Return the [X, Y] coordinate for the center point of the cell that contains the specified text.  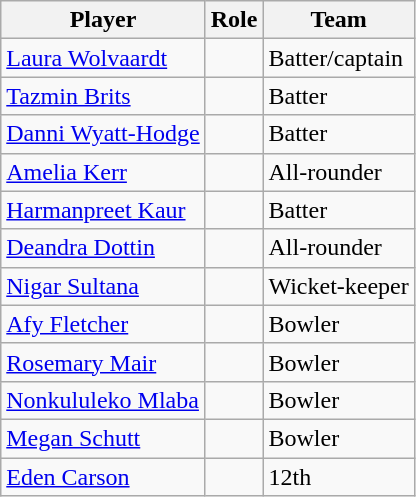
Batter/captain [338, 58]
Eden Carson [103, 477]
Megan Schutt [103, 438]
Nigar Sultana [103, 286]
Rosemary Mair [103, 362]
Afy Fletcher [103, 324]
Player [103, 20]
Nonkululeko Mlaba [103, 400]
Role [234, 20]
Laura Wolvaardt [103, 58]
Amelia Kerr [103, 172]
Wicket-keeper [338, 286]
Deandra Dottin [103, 248]
Team [338, 20]
Tazmin Brits [103, 96]
Danni Wyatt-Hodge [103, 134]
Harmanpreet Kaur [103, 210]
12th [338, 477]
